From the cell containing the given text, extract its center point as [x, y] coordinate. 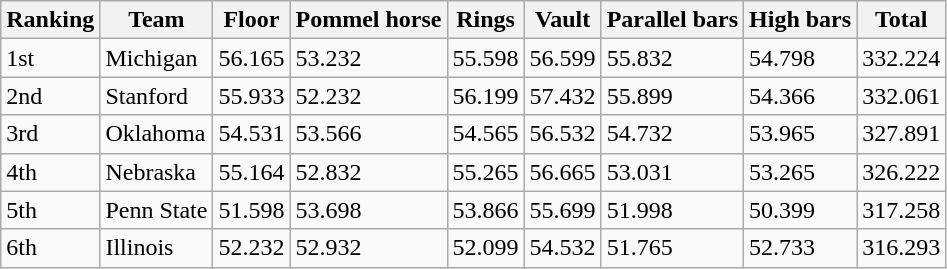
54.531 [252, 134]
Stanford [156, 96]
2nd [50, 96]
High bars [800, 20]
57.432 [562, 96]
3rd [50, 134]
56.599 [562, 58]
Michigan [156, 58]
52.932 [368, 248]
53.866 [486, 210]
326.222 [902, 172]
54.798 [800, 58]
55.598 [486, 58]
53.698 [368, 210]
Oklahoma [156, 134]
51.598 [252, 210]
4th [50, 172]
54.732 [672, 134]
Team [156, 20]
53.265 [800, 172]
56.665 [562, 172]
332.224 [902, 58]
Rings [486, 20]
55.933 [252, 96]
317.258 [902, 210]
51.765 [672, 248]
327.891 [902, 134]
53.031 [672, 172]
Illinois [156, 248]
53.232 [368, 58]
6th [50, 248]
Ranking [50, 20]
316.293 [902, 248]
55.832 [672, 58]
53.566 [368, 134]
Vault [562, 20]
Floor [252, 20]
53.965 [800, 134]
Nebraska [156, 172]
54.565 [486, 134]
55.265 [486, 172]
56.165 [252, 58]
56.532 [562, 134]
51.998 [672, 210]
5th [50, 210]
55.899 [672, 96]
332.061 [902, 96]
1st [50, 58]
56.199 [486, 96]
50.399 [800, 210]
54.532 [562, 248]
Parallel bars [672, 20]
52.099 [486, 248]
52.733 [800, 248]
Pommel horse [368, 20]
52.832 [368, 172]
55.164 [252, 172]
55.699 [562, 210]
Total [902, 20]
54.366 [800, 96]
Penn State [156, 210]
